Output the (X, Y) coordinate of the center of the cell containing the given text.  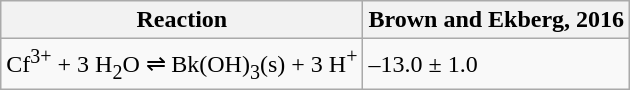
Cf3+ + 3 H2O ⇌ Bk(OH)3(s) + 3 H+ (182, 64)
–13.0 ± 1.0 (496, 64)
Reaction (182, 20)
Brown and Ekberg, 2016 (496, 20)
